Scan for the cell matching the given text and deliver its [x, y] coordinate at center. 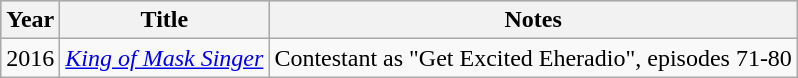
2016 [30, 58]
Title [164, 20]
Notes [534, 20]
King of Mask Singer [164, 58]
Year [30, 20]
Contestant as "Get Excited Eheradio", episodes 71-80 [534, 58]
